Identify which cell holds the provided text, then report its (x, y) central coordinate. 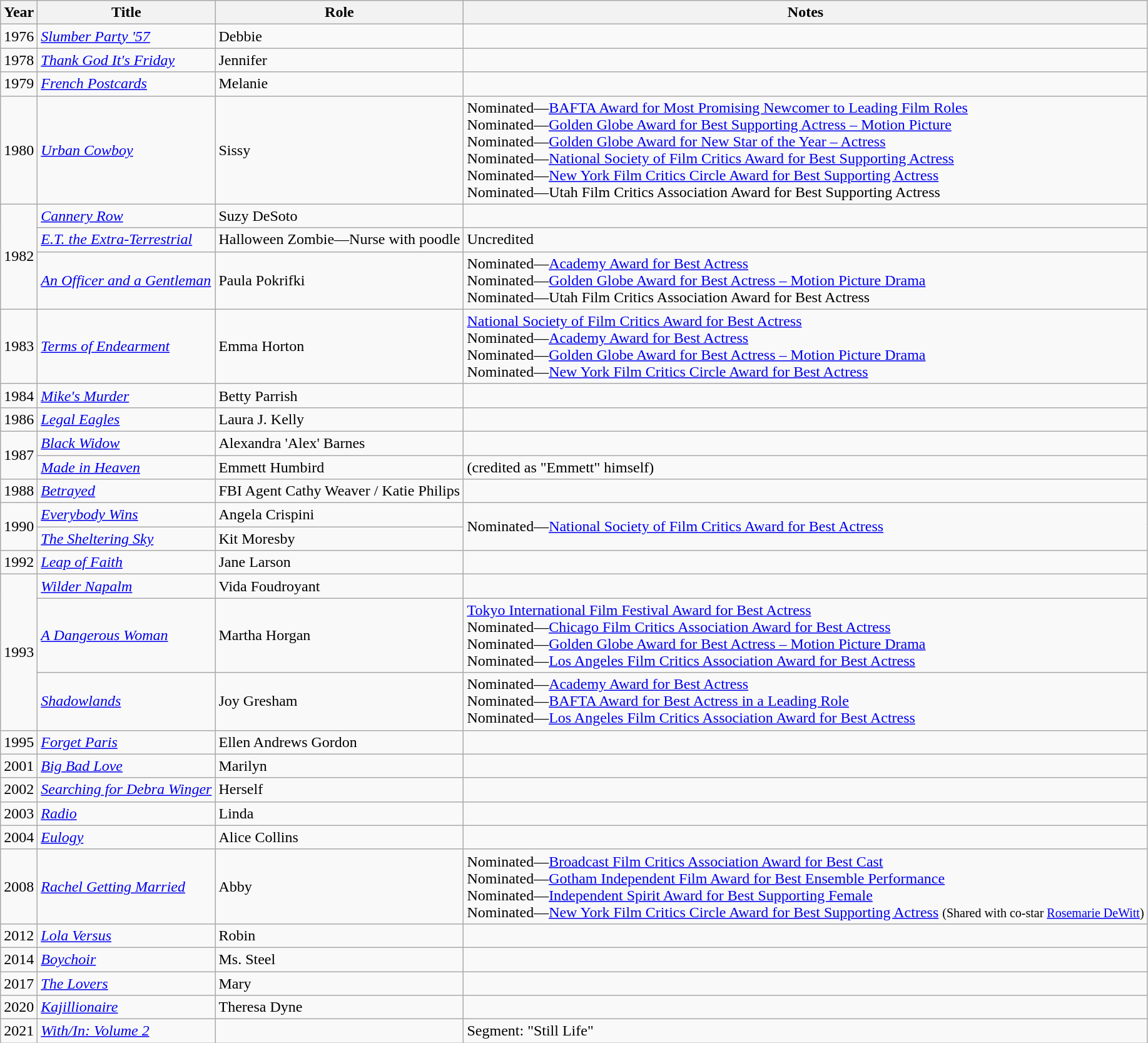
Linda (339, 813)
An Officer and a Gentleman (126, 280)
Vida Foudroyant (339, 586)
Thank God It's Friday (126, 60)
Theresa Dyne (339, 1007)
1988 (19, 491)
2003 (19, 813)
Rachel Getting Married (126, 886)
1986 (19, 419)
With/In: Volume 2 (126, 1031)
Black Widow (126, 443)
Herself (339, 790)
Nominated—National Society of Film Critics Award for Best Actress (806, 527)
Title (126, 13)
Lola Versus (126, 935)
1995 (19, 742)
2021 (19, 1031)
Sissy (339, 150)
1978 (19, 60)
2017 (19, 983)
Eulogy (126, 837)
Emma Horton (339, 347)
The Sheltering Sky (126, 539)
2008 (19, 886)
Laura J. Kelly (339, 419)
Melanie (339, 84)
Boychoir (126, 959)
Robin (339, 935)
1980 (19, 150)
Uncredited (806, 240)
E.T. the Extra-Terrestrial (126, 240)
Mary (339, 983)
Abby (339, 886)
The Lovers (126, 983)
Wilder Napalm (126, 586)
Ms. Steel (339, 959)
Terms of Endearment (126, 347)
Debbie (339, 36)
Radio (126, 813)
Made in Heaven (126, 467)
Mike's Murder (126, 395)
Year (19, 13)
Role (339, 13)
2014 (19, 959)
Shadowlands (126, 701)
Big Bad Love (126, 766)
Betty Parrish (339, 395)
Ellen Andrews Gordon (339, 742)
Leap of Faith (126, 562)
Alexandra 'Alex' Barnes (339, 443)
2002 (19, 790)
Emmett Humbird (339, 467)
Marilyn (339, 766)
Alice Collins (339, 837)
2012 (19, 935)
Searching for Debra Winger (126, 790)
Urban Cowboy (126, 150)
Notes (806, 13)
Jennifer (339, 60)
1987 (19, 455)
Angela Crispini (339, 515)
Halloween Zombie—Nurse with poodle (339, 240)
1976 (19, 36)
1984 (19, 395)
Everybody Wins (126, 515)
1983 (19, 347)
(credited as "Emmett" himself) (806, 467)
1982 (19, 257)
Joy Gresham (339, 701)
Betrayed (126, 491)
Jane Larson (339, 562)
Slumber Party '57 (126, 36)
FBI Agent Cathy Weaver / Katie Philips (339, 491)
1993 (19, 652)
Segment: "Still Life" (806, 1031)
Cannery Row (126, 216)
1990 (19, 527)
2020 (19, 1007)
A Dangerous Woman (126, 636)
French Postcards (126, 84)
Legal Eagles (126, 419)
2001 (19, 766)
Forget Paris (126, 742)
Kit Moresby (339, 539)
1992 (19, 562)
1979 (19, 84)
Paula Pokrifki (339, 280)
Kajillionaire (126, 1007)
Martha Horgan (339, 636)
2004 (19, 837)
Suzy DeSoto (339, 216)
